Detect which cell encompasses the target text, then output its [X, Y] center coordinate. 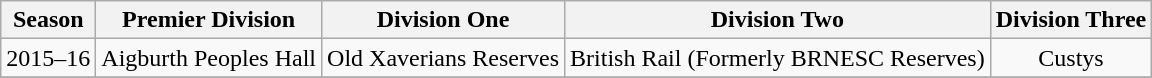
British Rail (Formerly BRNESC Reserves) [778, 58]
Season [48, 20]
Old Xaverians Reserves [444, 58]
Division Two [778, 20]
2015–16 [48, 58]
Custys [1071, 58]
Premier Division [209, 20]
Aigburth Peoples Hall [209, 58]
Division Three [1071, 20]
Division One [444, 20]
